Detect which cell encompasses the target text, then output its [X, Y] center coordinate. 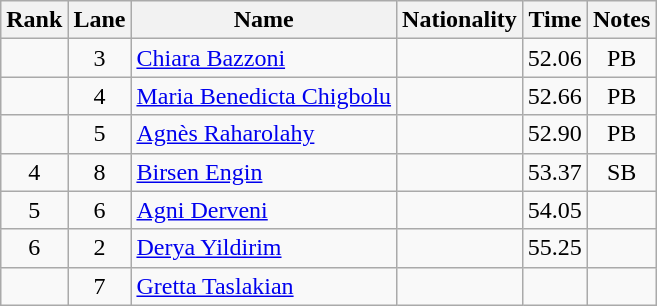
Notes [621, 20]
52.06 [554, 58]
Gretta Taslakian [264, 286]
Time [554, 20]
Agni Derveni [264, 210]
7 [100, 286]
Rank [34, 20]
3 [100, 58]
Lane [100, 20]
Birsen Engin [264, 172]
Name [264, 20]
Nationality [460, 20]
Maria Benedicta Chigbolu [264, 96]
2 [100, 248]
Agnès Raharolahy [264, 134]
52.90 [554, 134]
8 [100, 172]
54.05 [554, 210]
55.25 [554, 248]
53.37 [554, 172]
Chiara Bazzoni [264, 58]
SB [621, 172]
Derya Yildirim [264, 248]
52.66 [554, 96]
